From the cell containing the given text, extract its center point as (X, Y) coordinate. 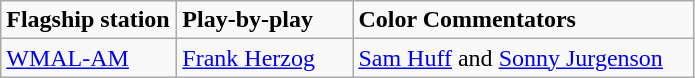
Play-by-play (265, 20)
Sam Huff and Sonny Jurgenson (524, 58)
Flagship station (89, 20)
Color Commentators (524, 20)
WMAL-AM (89, 58)
Frank Herzog (265, 58)
